Find where the given text appears and provide that cell's center as [X, Y] coordinate. 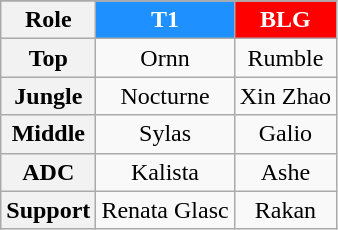
Rakan [285, 210]
ADC [48, 172]
Kalista [165, 172]
Renata Glasc [165, 210]
Ornn [165, 58]
T1 [165, 20]
Middle [48, 134]
BLG [285, 20]
Rumble [285, 58]
Xin Zhao [285, 96]
Jungle [48, 96]
Support [48, 210]
Top [48, 58]
Ashe [285, 172]
Nocturne [165, 96]
Galio [285, 134]
Sylas [165, 134]
Role [48, 20]
